For the text-containing cell, return its midpoint in [x, y] coordinate format. 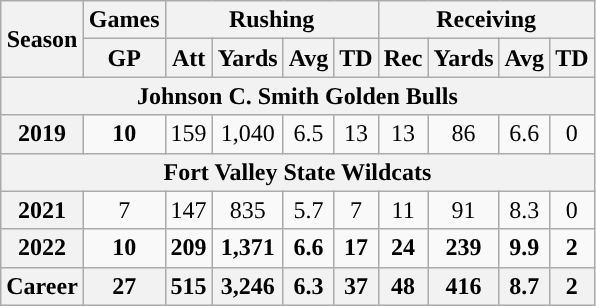
37 [356, 286]
2019 [42, 134]
Johnson C. Smith Golden Bulls [298, 96]
Season [42, 39]
Receiving [486, 20]
86 [464, 134]
Rec [403, 58]
17 [356, 248]
5.7 [308, 210]
2022 [42, 248]
91 [464, 210]
239 [464, 248]
Fort Valley State Wildcats [298, 172]
835 [248, 210]
Att [188, 58]
Career [42, 286]
3,246 [248, 286]
6.3 [308, 286]
48 [403, 286]
GP [124, 58]
159 [188, 134]
515 [188, 286]
Games [124, 20]
27 [124, 286]
11 [403, 210]
24 [403, 248]
6.5 [308, 134]
1,371 [248, 248]
416 [464, 286]
9.9 [524, 248]
209 [188, 248]
147 [188, 210]
1,040 [248, 134]
8.7 [524, 286]
8.3 [524, 210]
Rushing [272, 20]
2021 [42, 210]
